Output the [X, Y] coordinate of the center of the cell containing the given text.  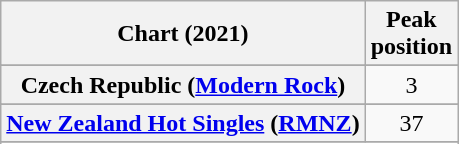
New Zealand Hot Singles (RMNZ) [183, 123]
3 [411, 85]
Chart (2021) [183, 34]
37 [411, 123]
Peakposition [411, 34]
Czech Republic (Modern Rock) [183, 85]
